Search for the cell housing the specified text and yield its (X, Y) center coordinate. 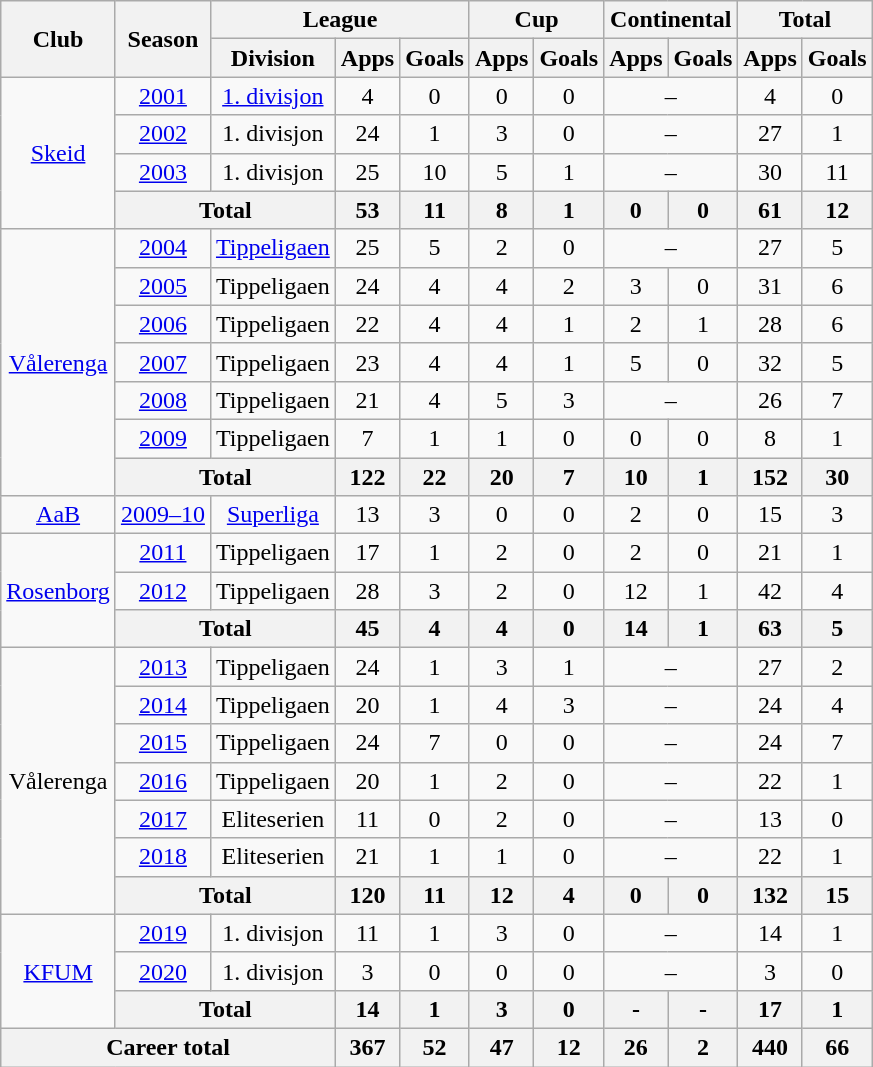
Division (272, 58)
2014 (162, 705)
2017 (162, 819)
2003 (162, 172)
2012 (162, 591)
45 (367, 629)
2020 (162, 971)
32 (770, 362)
Continental (671, 20)
KFUM (58, 971)
2011 (162, 553)
Superliga (272, 515)
47 (501, 1047)
66 (837, 1047)
2013 (162, 667)
152 (770, 477)
Rosenborg (58, 591)
2005 (162, 286)
2006 (162, 324)
367 (367, 1047)
440 (770, 1047)
2018 (162, 857)
2015 (162, 743)
53 (367, 210)
120 (367, 895)
2016 (162, 781)
2004 (162, 248)
2001 (162, 96)
Cup (536, 20)
132 (770, 895)
122 (367, 477)
23 (367, 362)
2007 (162, 362)
Season (162, 39)
AaB (58, 515)
61 (770, 210)
52 (435, 1047)
Career total (168, 1047)
2009 (162, 438)
Club (58, 39)
2019 (162, 933)
Skeid (58, 153)
2002 (162, 134)
2009–10 (162, 515)
31 (770, 286)
42 (770, 591)
League (340, 20)
63 (770, 629)
2008 (162, 400)
